Return (X, Y) of the center of cell containing provided text 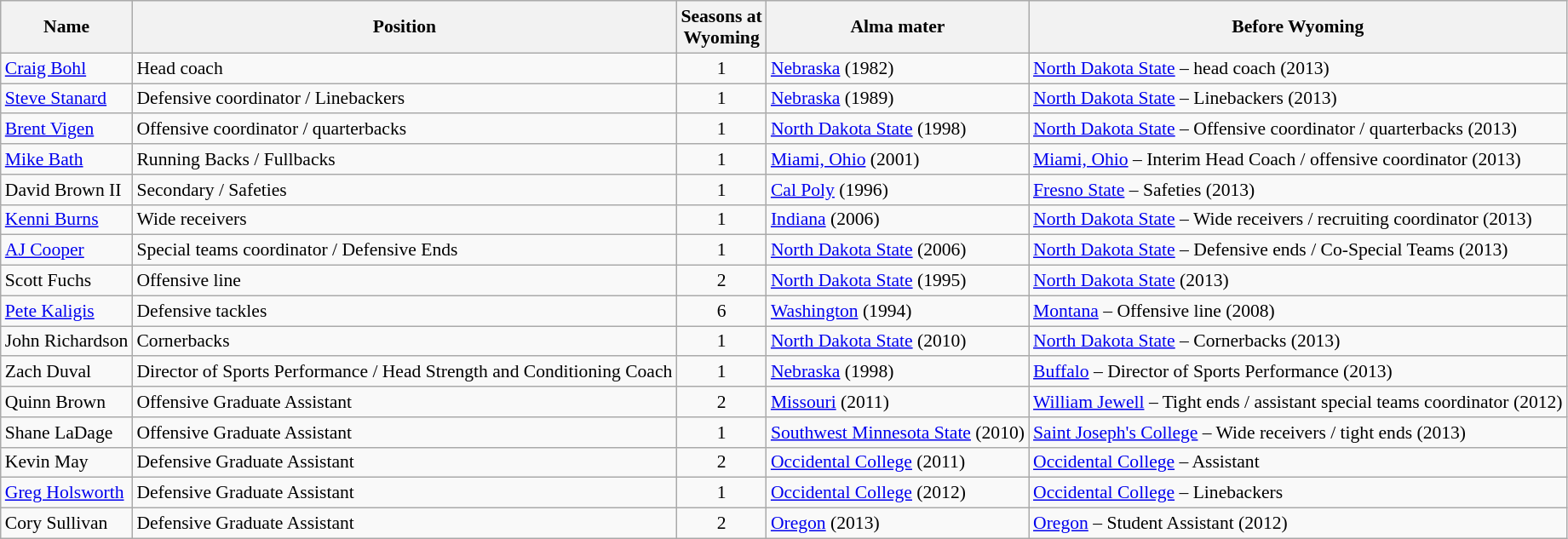
North Dakota State (1998) (898, 129)
Quinn Brown (66, 402)
Buffalo – Director of Sports Performance (2013) (1298, 372)
Miami, Ohio (2001) (898, 159)
Nebraska (1998) (898, 372)
6 (721, 311)
Nebraska (1982) (898, 68)
Kenni Burns (66, 220)
North Dakota State – Cornerbacks (2013) (1298, 341)
Fresno State – Safeties (2013) (1298, 190)
North Dakota State – Offensive coordinator / quarterbacks (2013) (1298, 129)
Head coach (404, 68)
Washington (1994) (898, 311)
Southwest Minnesota State (2010) (898, 433)
North Dakota State – Linebackers (2013) (1298, 99)
Defensive coordinator / Linebackers (404, 99)
Oregon (2013) (898, 524)
North Dakota State – head coach (2013) (1298, 68)
John Richardson (66, 341)
Secondary / Safeties (404, 190)
Oregon – Student Assistant (2012) (1298, 524)
Alma mater (898, 27)
David Brown II (66, 190)
Cal Poly (1996) (898, 190)
Brent Vigen (66, 129)
Special teams coordinator / Defensive Ends (404, 250)
Mike Bath (66, 159)
Steve Stanard (66, 99)
Kevin May (66, 462)
North Dakota State – Wide receivers / recruiting coordinator (2013) (1298, 220)
Zach Duval (66, 372)
Before Wyoming (1298, 27)
Greg Holsworth (66, 493)
Shane LaDage (66, 433)
Name (66, 27)
Craig Bohl (66, 68)
Montana – Offensive line (2008) (1298, 311)
Director of Sports Performance / Head Strength and Conditioning Coach (404, 372)
Occidental College (2011) (898, 462)
Wide receivers (404, 220)
Running Backs / Fullbacks (404, 159)
Indiana (2006) (898, 220)
Cornerbacks (404, 341)
Pete Kaligis (66, 311)
North Dakota State – Defensive ends / Co-Special Teams (2013) (1298, 250)
Seasons atWyoming (721, 27)
Nebraska (1989) (898, 99)
Offensive coordinator / quarterbacks (404, 129)
Occidental College – Assistant (1298, 462)
Scott Fuchs (66, 281)
North Dakota State (2010) (898, 341)
North Dakota State (2006) (898, 250)
Miami, Ohio – Interim Head Coach / offensive coordinator (2013) (1298, 159)
Occidental College – Linebackers (1298, 493)
Offensive line (404, 281)
Missouri (2011) (898, 402)
Occidental College (2012) (898, 493)
AJ Cooper (66, 250)
North Dakota State (1995) (898, 281)
Cory Sullivan (66, 524)
Position (404, 27)
Defensive tackles (404, 311)
Saint Joseph's College – Wide receivers / tight ends (2013) (1298, 433)
William Jewell – Tight ends / assistant special teams coordinator (2012) (1298, 402)
North Dakota State (2013) (1298, 281)
